Locate the cell with the specified text and output its [X, Y] center coordinate. 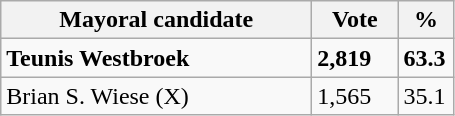
Brian S. Wiese (X) [156, 96]
% [426, 20]
Mayoral candidate [156, 20]
1,565 [355, 96]
63.3 [426, 58]
2,819 [355, 58]
Vote [355, 20]
Teunis Westbroek [156, 58]
35.1 [426, 96]
